Detect which cell encompasses the target text, then output its (x, y) center coordinate. 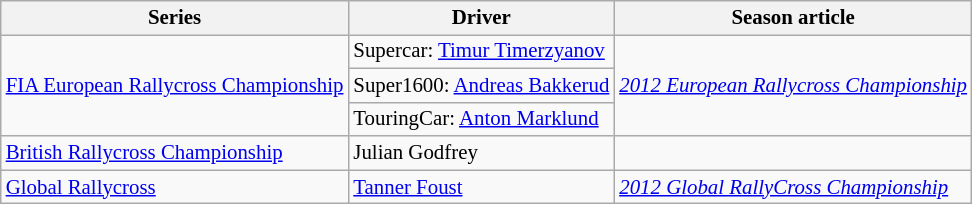
2012 European Rallycross Championship (793, 85)
Global Rallycross (175, 187)
Season article (793, 18)
Driver (481, 18)
Supercar: Timur Timerzyanov (481, 51)
FIA European Rallycross Championship (175, 85)
Julian Godfrey (481, 153)
2012 Global RallyCross Championship (793, 187)
Super1600: Andreas Bakkerud (481, 85)
Tanner Foust (481, 187)
Series (175, 18)
TouringCar: Anton Marklund (481, 119)
British Rallycross Championship (175, 153)
